Scan for the cell matching the given text and deliver its (X, Y) coordinate at center. 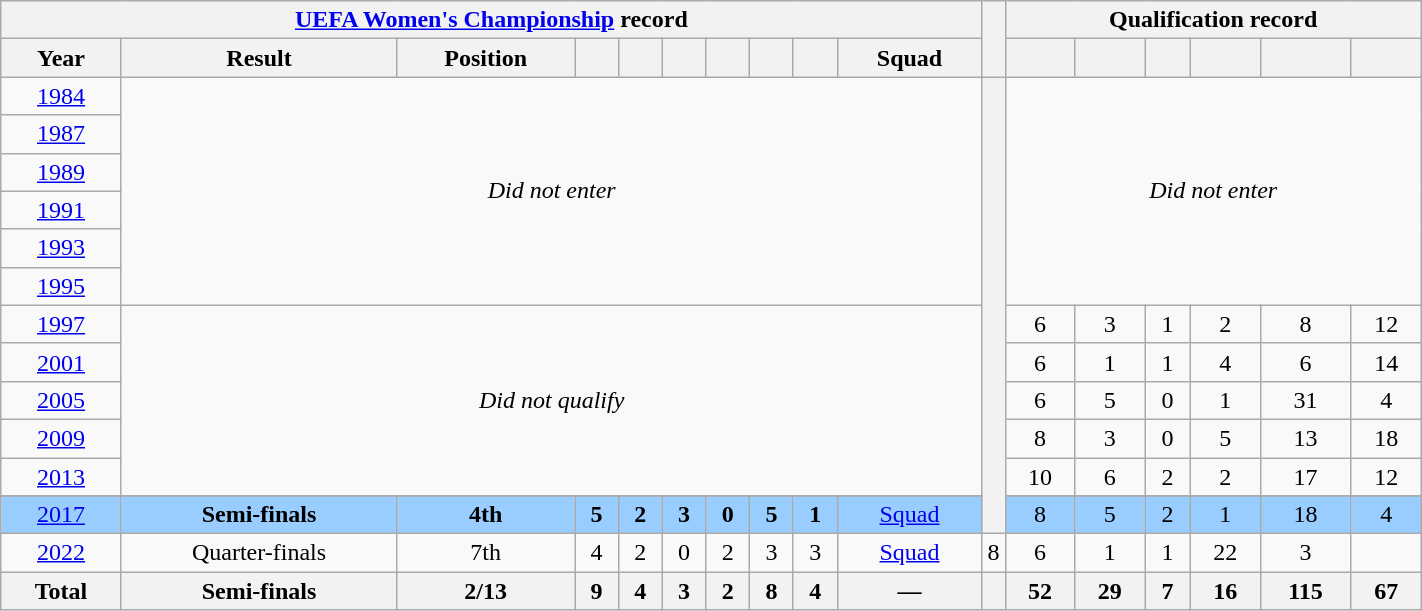
2005 (62, 400)
7th (486, 553)
1987 (62, 134)
10 (1040, 477)
1989 (62, 172)
1995 (62, 286)
52 (1040, 591)
Qualification record (1213, 20)
Total (62, 591)
29 (1110, 591)
22 (1225, 553)
115 (1306, 591)
1993 (62, 248)
16 (1225, 591)
UEFA Women's Championship record (492, 20)
9 (597, 591)
17 (1306, 477)
— (910, 591)
4th (486, 515)
1991 (62, 210)
Year (62, 58)
2001 (62, 362)
7 (1167, 591)
2013 (62, 477)
2022 (62, 553)
31 (1306, 400)
13 (1306, 438)
67 (1386, 591)
Result (258, 58)
2009 (62, 438)
1997 (62, 324)
Position (486, 58)
2017 (62, 515)
14 (1386, 362)
Quarter-finals (258, 553)
1984 (62, 96)
2/13 (486, 591)
Did not qualify (552, 400)
